Scan for the cell matching the given text and deliver its [X, Y] coordinate at center. 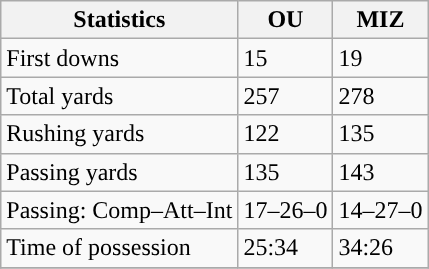
278 [380, 96]
257 [286, 96]
15 [286, 58]
Statistics [120, 20]
Total yards [120, 96]
19 [380, 58]
34:26 [380, 248]
143 [380, 172]
OU [286, 20]
Passing: Comp–Att–Int [120, 210]
Passing yards [120, 172]
14–27–0 [380, 210]
Rushing yards [120, 134]
MIZ [380, 20]
Time of possession [120, 248]
First downs [120, 58]
122 [286, 134]
25:34 [286, 248]
17–26–0 [286, 210]
